Determine the (X, Y) coordinate at the center of the cell enclosing the given text.  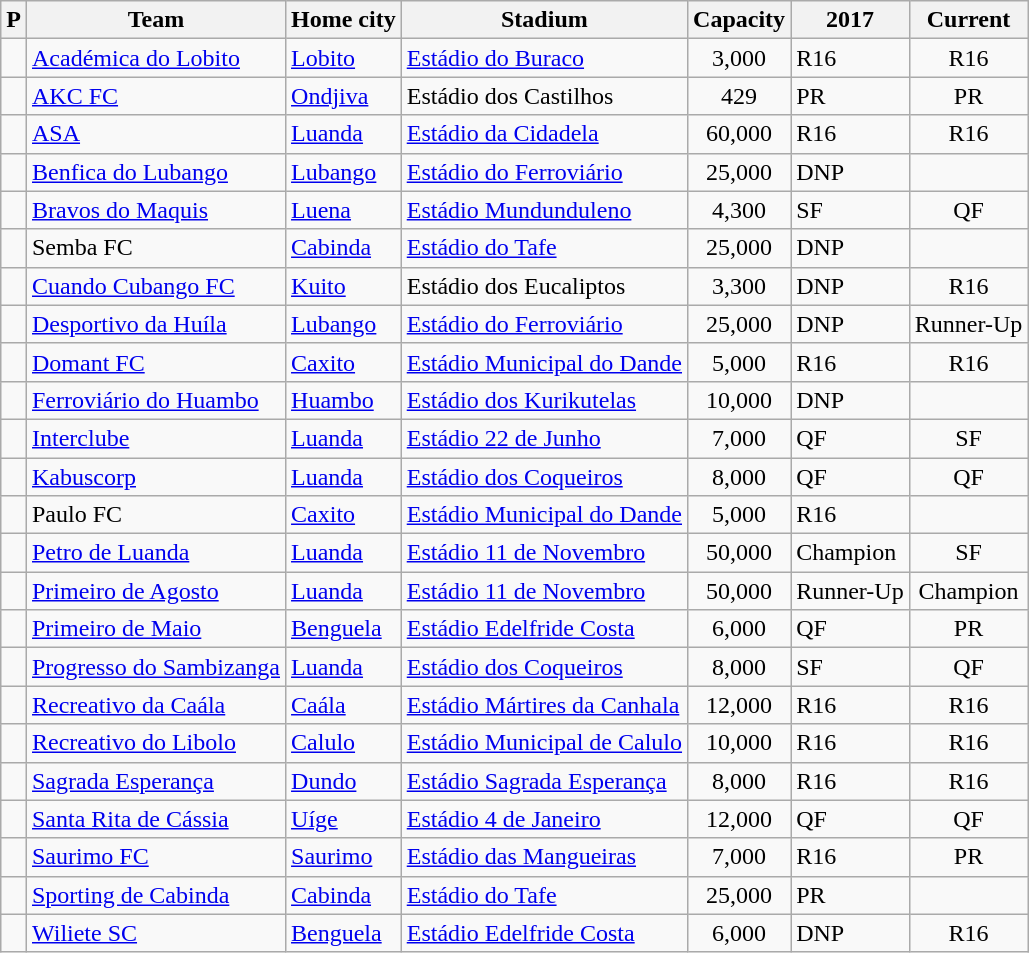
Home city (344, 20)
Dundo (344, 781)
AKC FC (156, 96)
Kabuscorp (156, 477)
Interclube (156, 438)
2017 (850, 20)
Estádio Mundunduleno (544, 210)
Saurimo (344, 857)
Luena (344, 210)
Semba FC (156, 248)
Sagrada Esperança (156, 781)
Caála (344, 705)
Bravos do Maquis (156, 210)
Estádio Sagrada Esperança (544, 781)
Lobito (344, 58)
Petro de Luanda (156, 553)
Capacity (740, 20)
Ferroviário do Huambo (156, 400)
Estádio dos Kurikutelas (544, 400)
Recreativo da Caála (156, 705)
Huambo (344, 400)
Primeiro de Agosto (156, 591)
Estádio das Mangueiras (544, 857)
Desportivo da Huíla (156, 324)
Progresso do Sambizanga (156, 667)
Wiliete SC (156, 933)
429 (740, 96)
Stadium (544, 20)
Uíge (344, 819)
Estádio Mártires da Canhala (544, 705)
Current (968, 20)
Estádio do Buraco (544, 58)
Calulo (344, 743)
P (14, 20)
Sporting de Cabinda (156, 895)
Ondjiva (344, 96)
Kuito (344, 286)
Primeiro de Maio (156, 629)
4,300 (740, 210)
Paulo FC (156, 515)
Estádio Municipal de Calulo (544, 743)
Saurimo FC (156, 857)
Cuando Cubango FC (156, 286)
Académica do Lobito (156, 58)
Team (156, 20)
Santa Rita de Cássia (156, 819)
3,300 (740, 286)
Benfica do Lubango (156, 172)
Estádio 4 de Janeiro (544, 819)
Estádio dos Castilhos (544, 96)
Estádio 22 de Junho (544, 438)
Recreativo do Libolo (156, 743)
3,000 (740, 58)
ASA (156, 134)
Estádio dos Eucaliptos (544, 286)
60,000 (740, 134)
Domant FC (156, 362)
Estádio da Cidadela (544, 134)
